Scan for the cell matching the given text and deliver its [X, Y] coordinate at center. 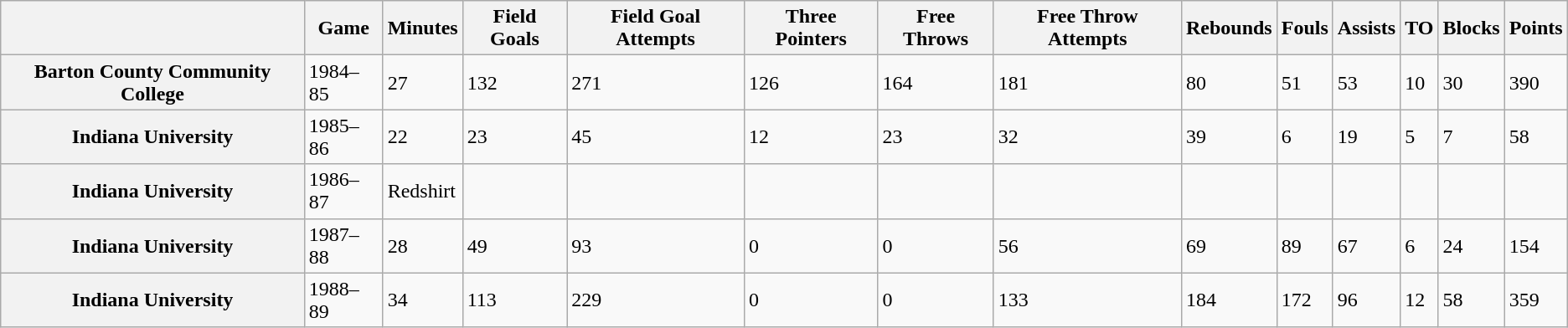
51 [1305, 82]
1987–88 [343, 246]
Minutes [422, 28]
Free Throws [936, 28]
5 [1419, 137]
22 [422, 137]
10 [1419, 82]
Field Goals [514, 28]
56 [1087, 246]
132 [514, 82]
390 [1536, 82]
Points [1536, 28]
Barton County Community College [152, 82]
Field Goal Attempts [656, 28]
172 [1305, 300]
133 [1087, 300]
1986–87 [343, 191]
Fouls [1305, 28]
7 [1471, 137]
Blocks [1471, 28]
89 [1305, 246]
113 [514, 300]
45 [656, 137]
39 [1229, 137]
67 [1366, 246]
Assists [1366, 28]
Three Pointers [811, 28]
93 [656, 246]
Game [343, 28]
32 [1087, 137]
69 [1229, 246]
34 [422, 300]
126 [811, 82]
28 [422, 246]
154 [1536, 246]
164 [936, 82]
Free Throw Attempts [1087, 28]
1984–85 [343, 82]
49 [514, 246]
184 [1229, 300]
TO [1419, 28]
24 [1471, 246]
Rebounds [1229, 28]
1985–86 [343, 137]
229 [656, 300]
359 [1536, 300]
30 [1471, 82]
Redshirt [422, 191]
19 [1366, 137]
53 [1366, 82]
80 [1229, 82]
1988–89 [343, 300]
96 [1366, 300]
27 [422, 82]
181 [1087, 82]
271 [656, 82]
